Search for the cell housing the specified text and yield its [X, Y] center coordinate. 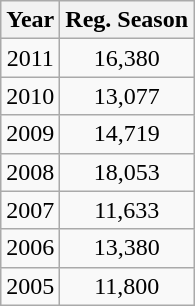
2010 [30, 96]
2005 [30, 286]
Reg. Season [127, 20]
2009 [30, 134]
13,077 [127, 96]
2006 [30, 248]
2008 [30, 172]
16,380 [127, 58]
Year [30, 20]
14,719 [127, 134]
13,380 [127, 248]
18,053 [127, 172]
2011 [30, 58]
11,633 [127, 210]
2007 [30, 210]
11,800 [127, 286]
